Return (x, y) of the center of cell containing provided text 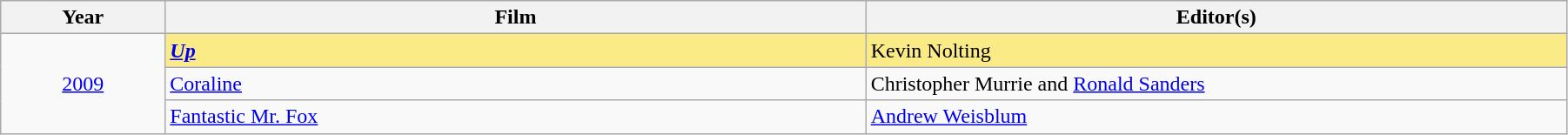
2009 (84, 84)
Christopher Murrie and Ronald Sanders (1216, 84)
Coraline (515, 84)
Editor(s) (1216, 17)
Kevin Nolting (1216, 51)
Andrew Weisblum (1216, 117)
Film (515, 17)
Fantastic Mr. Fox (515, 117)
Up (515, 51)
Year (84, 17)
